Scan for the cell matching the given text and deliver its (X, Y) coordinate at center. 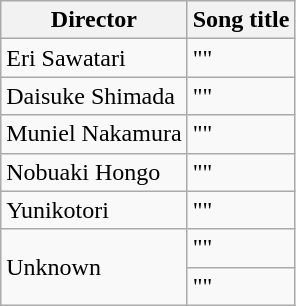
Song title (241, 20)
Daisuke Shimada (94, 96)
Nobuaki Hongo (94, 172)
Eri Sawatari (94, 58)
Yunikotori (94, 210)
Muniel Nakamura (94, 134)
Unknown (94, 267)
Director (94, 20)
